Locate the cell with the specified text and output its [x, y] center coordinate. 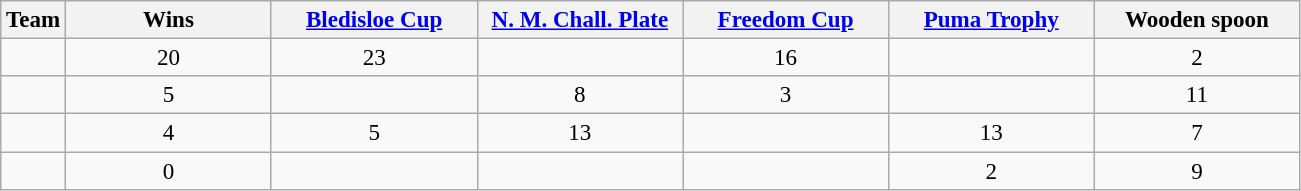
20 [169, 58]
9 [1197, 171]
Wooden spoon [1197, 20]
16 [786, 58]
N. M. Chall. Plate [580, 20]
3 [786, 95]
8 [580, 95]
Team [34, 20]
11 [1197, 95]
23 [374, 58]
4 [169, 133]
Freedom Cup [786, 20]
Wins [169, 20]
Puma Trophy [991, 20]
0 [169, 171]
7 [1197, 133]
Bledisloe Cup [374, 20]
